From the cell containing the given text, extract its center point as (x, y) coordinate. 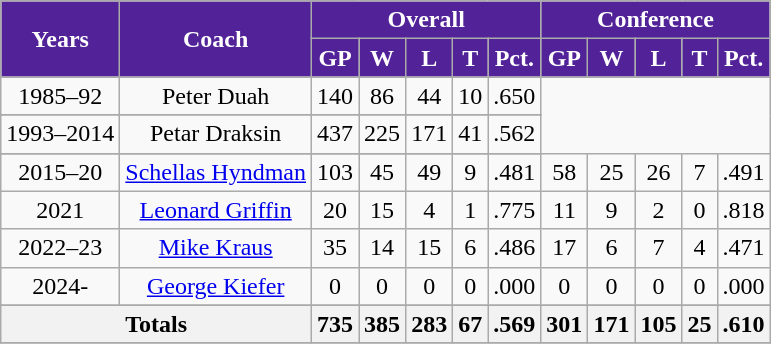
Overall (426, 20)
45 (382, 172)
George Kiefer (216, 286)
2 (658, 210)
Leonard Griffin (216, 210)
86 (382, 96)
2021 (60, 210)
.650 (514, 96)
14 (382, 248)
437 (336, 134)
44 (430, 96)
11 (564, 210)
Schellas Hyndman (216, 172)
Petar Draksin (216, 134)
Conference (656, 20)
10 (470, 96)
2024- (60, 286)
67 (470, 324)
35 (336, 248)
301 (564, 324)
58 (564, 172)
103 (336, 172)
49 (430, 172)
1993–2014 (60, 134)
26 (658, 172)
Totals (156, 324)
225 (382, 134)
Years (60, 39)
735 (336, 324)
105 (658, 324)
385 (382, 324)
17 (564, 248)
1 (470, 210)
.562 (514, 134)
1985–92 (60, 96)
283 (430, 324)
.491 (744, 172)
.818 (744, 210)
41 (470, 134)
140 (336, 96)
20 (336, 210)
.610 (744, 324)
.486 (514, 248)
2022–23 (60, 248)
Mike Kraus (216, 248)
Peter Duah (216, 96)
.569 (514, 324)
.481 (514, 172)
.471 (744, 248)
2015–20 (60, 172)
Coach (216, 39)
.775 (514, 210)
